Detect which cell encompasses the target text, then output its [x, y] center coordinate. 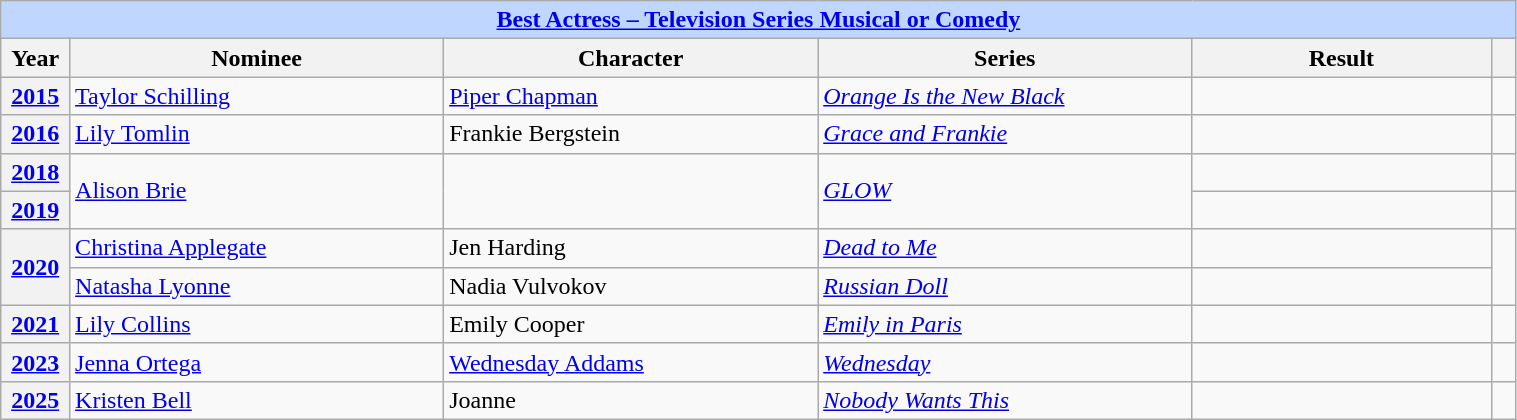
2025 [36, 400]
Jenna Ortega [257, 362]
Best Actress – Television Series Musical or Comedy [758, 20]
2020 [36, 267]
Piper Chapman [631, 96]
2018 [36, 172]
Kristen Bell [257, 400]
Wednesday [1005, 362]
Series [1005, 58]
GLOW [1005, 191]
Nobody Wants This [1005, 400]
Christina Applegate [257, 248]
Dead to Me [1005, 248]
2015 [36, 96]
Nadia Vulvokov [631, 286]
Alison Brie [257, 191]
Russian Doll [1005, 286]
2016 [36, 134]
Jen Harding [631, 248]
Taylor Schilling [257, 96]
2019 [36, 210]
Result [1342, 58]
Grace and Frankie [1005, 134]
Lily Tomlin [257, 134]
Nominee [257, 58]
Frankie Bergstein [631, 134]
Joanne [631, 400]
Lily Collins [257, 324]
Wednesday Addams [631, 362]
Emily in Paris [1005, 324]
Character [631, 58]
2023 [36, 362]
2021 [36, 324]
Natasha Lyonne [257, 286]
Emily Cooper [631, 324]
Year [36, 58]
Orange Is the New Black [1005, 96]
